Capture the cell that displays the provided text and extract its (x, y) central coordinate. 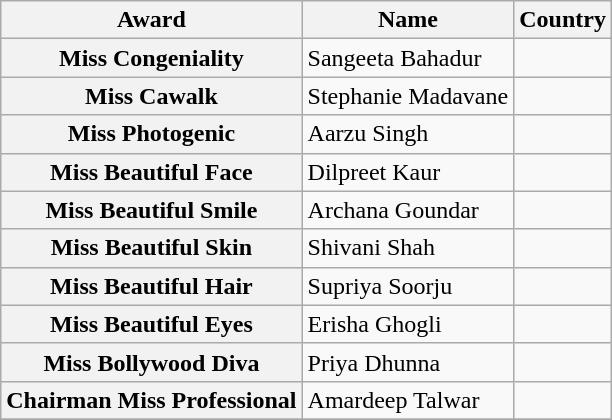
Stephanie Madavane (408, 96)
Miss Beautiful Eyes (152, 324)
Miss Congeniality (152, 58)
Dilpreet Kaur (408, 172)
Award (152, 20)
Miss Beautiful Hair (152, 286)
Name (408, 20)
Priya Dhunna (408, 362)
Sangeeta Bahadur (408, 58)
Miss Beautiful Face (152, 172)
Miss Beautiful Smile (152, 210)
Chairman Miss Professional (152, 400)
Aarzu Singh (408, 134)
Amardeep Talwar (408, 400)
Shivani Shah (408, 248)
Miss Cawalk (152, 96)
Supriya Soorju (408, 286)
Miss Beautiful Skin (152, 248)
Erisha Ghogli (408, 324)
Country (563, 20)
Miss Bollywood Diva (152, 362)
Miss Photogenic (152, 134)
Archana Goundar (408, 210)
